Provide the [x, y] coordinate of the cell's center where the given text is located.  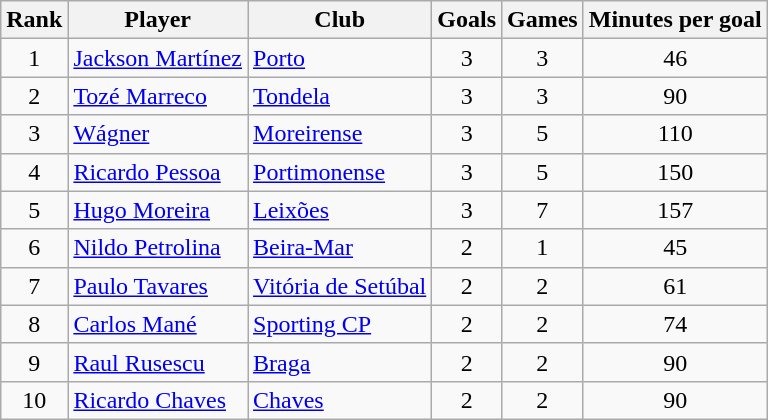
Ricardo Chaves [158, 400]
Porto [340, 58]
Paulo Tavares [158, 286]
Vitória de Setúbal [340, 286]
Hugo Moreira [158, 210]
Leixões [340, 210]
9 [34, 362]
Sporting CP [340, 324]
Tondela [340, 96]
Minutes per goal [675, 20]
Goals [467, 20]
61 [675, 286]
74 [675, 324]
6 [34, 248]
Games [543, 20]
Raul Rusescu [158, 362]
4 [34, 172]
10 [34, 400]
Chaves [340, 400]
8 [34, 324]
Jackson Martínez [158, 58]
Tozé Marreco [158, 96]
150 [675, 172]
Ricardo Pessoa [158, 172]
Wágner [158, 134]
Braga [340, 362]
45 [675, 248]
Beira-Mar [340, 248]
110 [675, 134]
Moreirense [340, 134]
Portimonense [340, 172]
157 [675, 210]
Carlos Mané [158, 324]
Club [340, 20]
Rank [34, 20]
Player [158, 20]
46 [675, 58]
Nildo Petrolina [158, 248]
